Find where the given text appears and provide that cell's center as (x, y) coordinate. 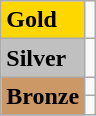
Bronze (43, 96)
Silver (43, 58)
Gold (43, 20)
